Return the (X, Y) coordinate for the center point of the cell that contains the specified text.  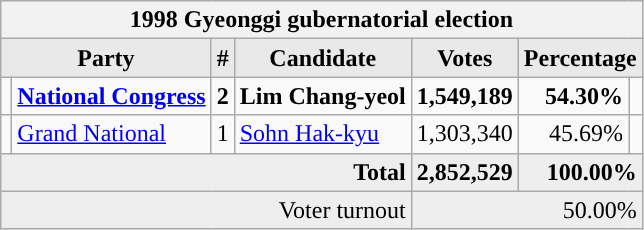
1,549,189 (464, 96)
Total (206, 172)
1 (222, 134)
Votes (464, 58)
Candidate (322, 58)
Sohn Hak-kyu (322, 134)
1998 Gyeonggi gubernatorial election (322, 20)
100.00% (580, 172)
Lim Chang-yeol (322, 96)
Voter turnout (206, 210)
54.30% (573, 96)
45.69% (573, 134)
2,852,529 (464, 172)
50.00% (526, 210)
Percentage (580, 58)
1,303,340 (464, 134)
Party (106, 58)
National Congress (112, 96)
2 (222, 96)
# (222, 58)
Grand National (112, 134)
